Locate the cell with the specified text and output its [x, y] center coordinate. 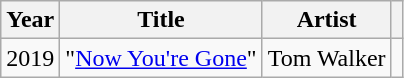
Artist [326, 20]
Tom Walker [326, 58]
Title [161, 20]
2019 [30, 58]
"Now You're Gone" [161, 58]
Year [30, 20]
